Pinpoint the cell where the given text exists, returning its [x, y] midpoint coordinate. 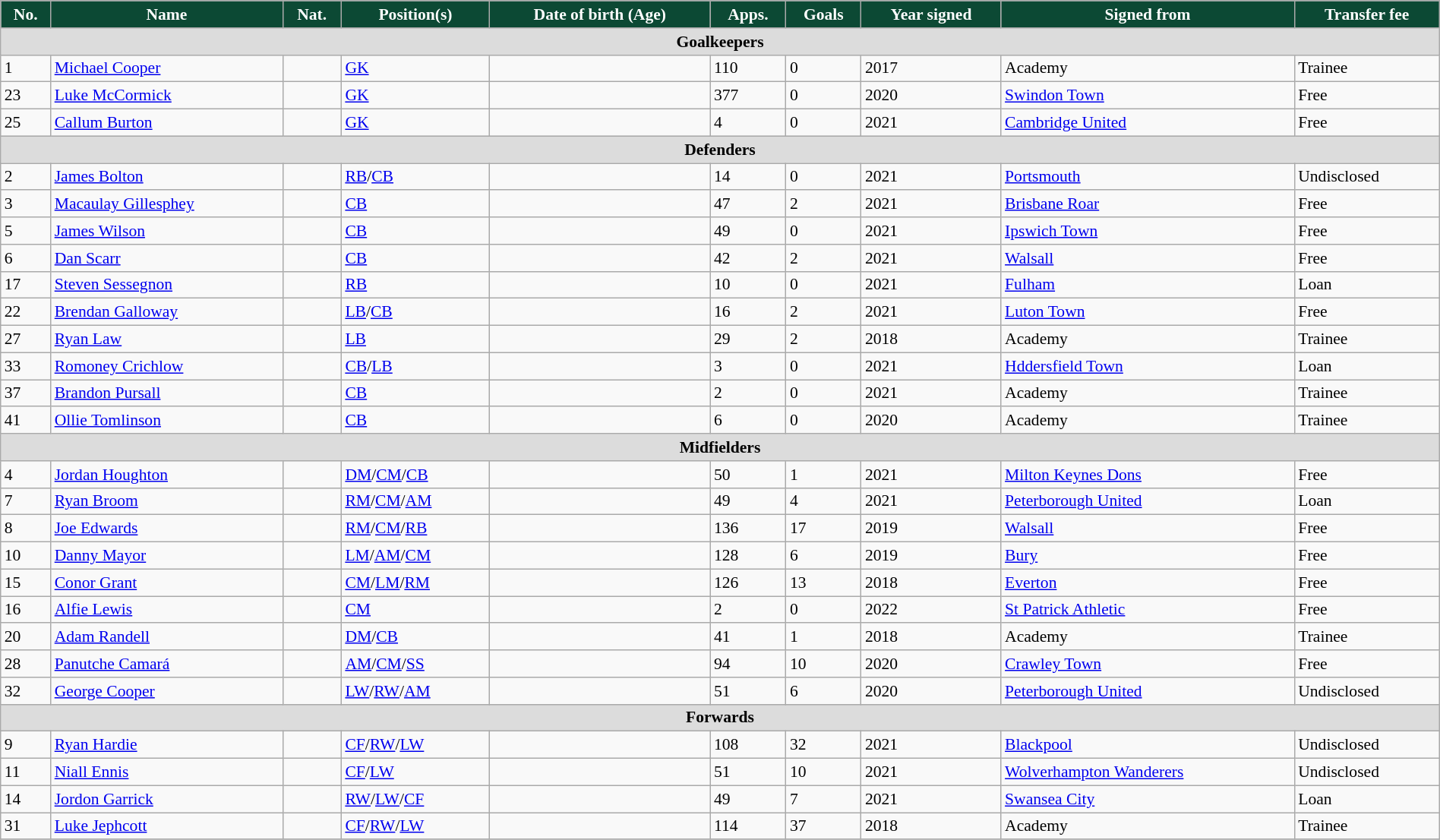
Swansea City [1148, 799]
St Patrick Athletic [1148, 610]
Conor Grant [167, 583]
Michael Cooper [167, 68]
136 [748, 529]
108 [748, 745]
128 [748, 556]
114 [748, 826]
Niall Ennis [167, 772]
Goalkeepers [720, 42]
50 [748, 475]
Brandon Pursall [167, 393]
Hddersfield Town [1148, 366]
27 [26, 339]
Steven Sessegnon [167, 285]
Danny Mayor [167, 556]
Adam Randell [167, 637]
Alfie Lewis [167, 610]
31 [26, 826]
9 [26, 745]
RW/LW/CF [415, 799]
Crawley Town [1148, 664]
Wolverhampton Wanderers [1148, 772]
5 [26, 231]
Jordan Houghton [167, 475]
2022 [931, 610]
Portsmouth [1148, 177]
LB/CB [415, 312]
Luke Jephcott [167, 826]
Defenders [720, 150]
Forwards [720, 718]
RM/CM/RB [415, 529]
RB [415, 285]
Romoney Crichlow [167, 366]
Panutche Camará [167, 664]
Position(s) [415, 14]
28 [26, 664]
8 [26, 529]
Swindon Town [1148, 96]
15 [26, 583]
25 [26, 123]
Ryan Broom [167, 501]
Transfer fee [1367, 14]
LB [415, 339]
Everton [1148, 583]
Brisbane Roar [1148, 204]
Brendan Galloway [167, 312]
Dan Scarr [167, 258]
Luke McCormick [167, 96]
LM/AM/CM [415, 556]
RB/CB [415, 177]
Ryan Law [167, 339]
Name [167, 14]
2017 [931, 68]
Macaulay Gillesphey [167, 204]
CF/LW [415, 772]
AM/CM/SS [415, 664]
Year signed [931, 14]
Ipswich Town [1148, 231]
Joe Edwards [167, 529]
Fulham [1148, 285]
LW/RW/AM [415, 691]
Cambridge United [1148, 123]
George Cooper [167, 691]
Date of birth (Age) [600, 14]
22 [26, 312]
33 [26, 366]
CB/LB [415, 366]
11 [26, 772]
DM/CB [415, 637]
Ollie Tomlinson [167, 421]
James Bolton [167, 177]
Nat. [311, 14]
Luton Town [1148, 312]
Callum Burton [167, 123]
29 [748, 339]
Ryan Hardie [167, 745]
Midfielders [720, 447]
Signed from [1148, 14]
Jordon Garrick [167, 799]
CM [415, 610]
No. [26, 14]
23 [26, 96]
20 [26, 637]
42 [748, 258]
Milton Keynes Dons [1148, 475]
Blackpool [1148, 745]
47 [748, 204]
James Wilson [167, 231]
Bury [1148, 556]
RM/CM/AM [415, 501]
126 [748, 583]
Goals [823, 14]
CM/LM/RM [415, 583]
377 [748, 96]
DM/CM/CB [415, 475]
110 [748, 68]
13 [823, 583]
Apps. [748, 14]
94 [748, 664]
